Extract the [x, y] coordinate from the center of the cell holding the provided text.  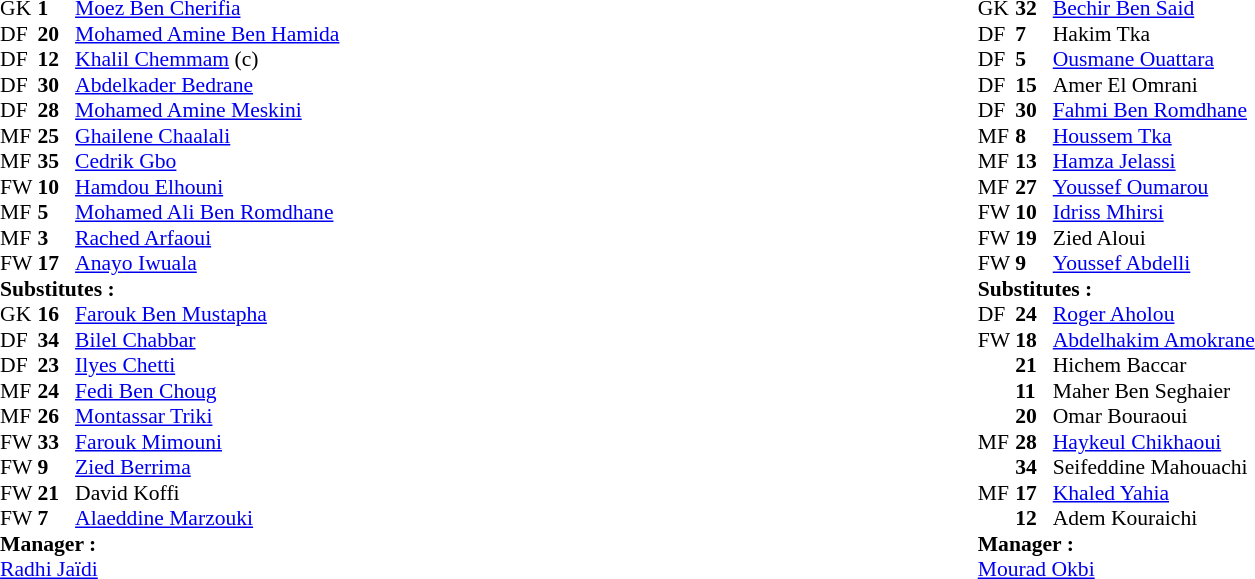
Roger Aholou [1154, 315]
27 [1034, 187]
11 [1034, 391]
Alaeddine Marzouki [207, 519]
Idriss Mhirsi [1154, 213]
Zied Aloui [1154, 238]
8 [1034, 136]
Rached Arfaoui [207, 238]
Montassar Triki [207, 417]
16 [57, 315]
Hichem Baccar [1154, 365]
Khalil Chemmam (c) [207, 59]
Seifeddine Mahouachi [1154, 467]
19 [1034, 238]
3 [57, 238]
Hakim Tka [1154, 34]
Khaled Yahia [1154, 493]
Houssem Tka [1154, 136]
35 [57, 161]
GK [19, 315]
Hamdou Elhouni [207, 187]
Youssef Abdelli [1154, 263]
26 [57, 417]
Fedi Ben Choug [207, 391]
Fahmi Ben Romdhane [1154, 111]
Hamza Jelassi [1154, 161]
Mohamed Amine Meskini [207, 111]
23 [57, 365]
Ghailene Chaalali [207, 136]
Zied Berrima [207, 467]
Maher Ben Seghaier [1154, 391]
25 [57, 136]
Abdelhakim Amokrane [1154, 340]
David Koffi [207, 493]
18 [1034, 340]
13 [1034, 161]
Ousmane Ouattara [1154, 59]
Mohamed Amine Ben Hamida [207, 34]
33 [57, 442]
Ilyes Chetti [207, 365]
Farouk Ben Mustapha [207, 315]
Anayo Iwuala [207, 263]
Amer El Omrani [1154, 85]
Omar Bouraoui [1154, 417]
15 [1034, 85]
Abdelkader Bedrane [207, 85]
Cedrik Gbo [207, 161]
Farouk Mimouni [207, 442]
Haykeul Chikhaoui [1154, 442]
Bilel Chabbar [207, 340]
Youssef Oumarou [1154, 187]
Mohamed Ali Ben Romdhane [207, 213]
Adem Kouraichi [1154, 519]
